Return the [x, y] coordinate for the center point of the cell that contains the specified text.  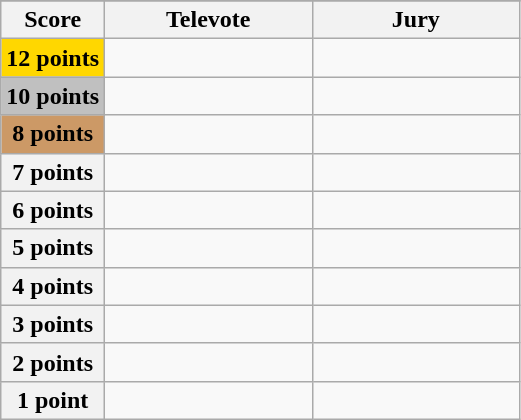
Score [53, 20]
12 points [53, 58]
7 points [53, 172]
8 points [53, 134]
Jury [416, 20]
1 point [53, 400]
5 points [53, 248]
2 points [53, 362]
10 points [53, 96]
3 points [53, 324]
Televote [209, 20]
6 points [53, 210]
4 points [53, 286]
